Output the [x, y] coordinate of the center of the cell containing the given text.  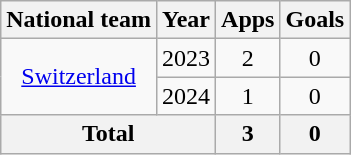
2 [248, 58]
3 [248, 134]
Total [108, 134]
1 [248, 96]
National team [79, 20]
2023 [186, 58]
Switzerland [79, 77]
2024 [186, 96]
Apps [248, 20]
Year [186, 20]
Goals [315, 20]
